Extract the (X, Y) coordinate from the center of the cell holding the provided text.  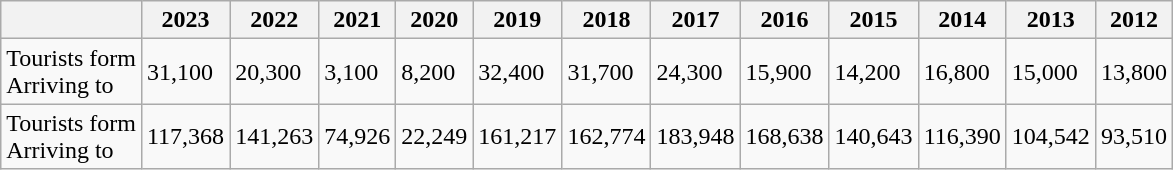
2021 (358, 20)
16,800 (962, 72)
2015 (874, 20)
31,100 (185, 72)
93,510 (1134, 136)
168,638 (784, 136)
74,926 (358, 136)
2013 (1050, 20)
8,200 (434, 72)
2018 (606, 20)
13,800 (1134, 72)
183,948 (696, 136)
2023 (185, 20)
24,300 (696, 72)
32,400 (518, 72)
104,542 (1050, 136)
3,100 (358, 72)
20,300 (274, 72)
116,390 (962, 136)
2022 (274, 20)
15,900 (784, 72)
14,200 (874, 72)
2012 (1134, 20)
2017 (696, 20)
162,774 (606, 136)
2020 (434, 20)
2016 (784, 20)
31,700 (606, 72)
117,368 (185, 136)
161,217 (518, 136)
2019 (518, 20)
22,249 (434, 136)
140,643 (874, 136)
141,263 (274, 136)
2014 (962, 20)
15,000 (1050, 72)
